Pinpoint the cell where the given text exists, returning its (X, Y) midpoint coordinate. 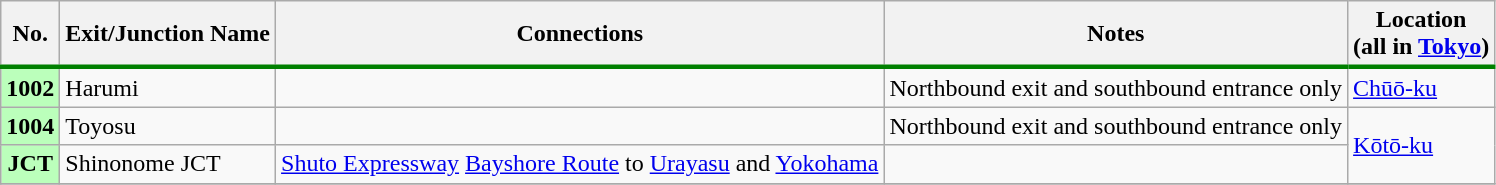
Notes (1116, 34)
Shinonome JCT (168, 164)
Kōtō-ku (1422, 145)
1002 (30, 87)
Location(all in Tokyo) (1422, 34)
Shuto Expressway Bayshore Route to Urayasu and Yokohama (580, 164)
1004 (30, 126)
No. (30, 34)
Exit/Junction Name (168, 34)
JCT (30, 164)
Harumi (168, 87)
Toyosu (168, 126)
Chūō-ku (1422, 87)
Connections (580, 34)
